Search for the cell housing the specified text and yield its (x, y) center coordinate. 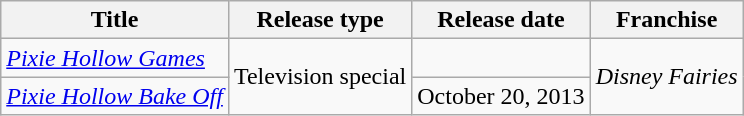
Television special (320, 77)
Pixie Hollow Games (115, 58)
Franchise (666, 20)
Title (115, 20)
Disney Fairies (666, 77)
Release date (501, 20)
Release type (320, 20)
October 20, 2013 (501, 96)
Pixie Hollow Bake Off (115, 96)
